Return the [x, y] coordinate for the center point of the cell that contains the specified text.  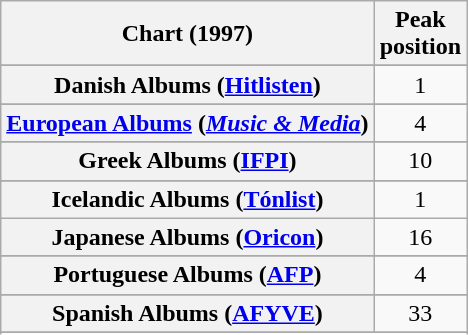
10 [420, 161]
Greek Albums (IFPI) [188, 161]
16 [420, 237]
Japanese Albums (Oricon) [188, 237]
Spanish Albums (AFYVE) [188, 313]
Peakposition [420, 34]
33 [420, 313]
Portuguese Albums (AFP) [188, 275]
Danish Albums (Hitlisten) [188, 85]
European Albums (Music & Media) [188, 123]
Icelandic Albums (Tónlist) [188, 199]
Chart (1997) [188, 34]
